From the cell containing the given text, extract its center point as (X, Y) coordinate. 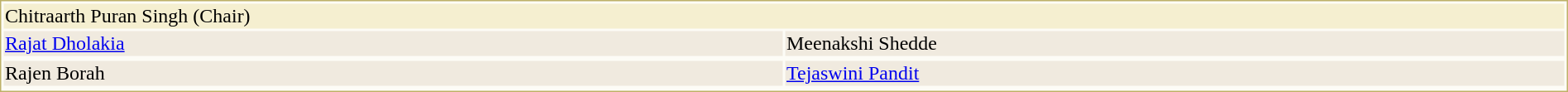
Tejaswini Pandit (1175, 74)
Chitraarth Puran Singh (Chair) (784, 16)
Rajat Dholakia (393, 44)
Meenakshi Shedde (1175, 44)
Rajen Borah (393, 74)
